Return the [x, y] coordinate for the center point of the cell that contains the specified text.  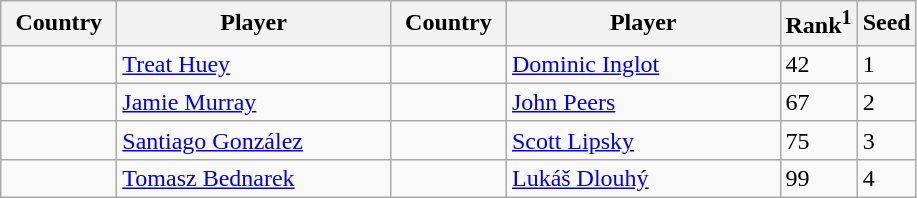
Dominic Inglot [643, 64]
Jamie Murray [254, 102]
1 [886, 64]
3 [886, 140]
4 [886, 178]
67 [818, 102]
Santiago González [254, 140]
Treat Huey [254, 64]
Lukáš Dlouhý [643, 178]
Rank1 [818, 24]
Tomasz Bednarek [254, 178]
Scott Lipsky [643, 140]
42 [818, 64]
2 [886, 102]
Seed [886, 24]
John Peers [643, 102]
75 [818, 140]
99 [818, 178]
